Detect which cell encompasses the target text, then output its [X, Y] center coordinate. 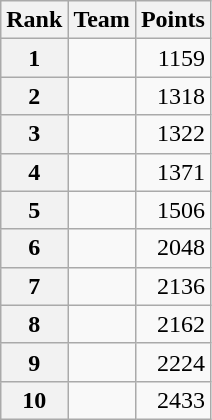
Team [102, 20]
2136 [172, 286]
8 [34, 324]
Points [172, 20]
1159 [172, 58]
1322 [172, 134]
10 [34, 400]
Rank [34, 20]
2162 [172, 324]
3 [34, 134]
1371 [172, 172]
2048 [172, 248]
9 [34, 362]
2224 [172, 362]
5 [34, 210]
7 [34, 286]
1506 [172, 210]
1 [34, 58]
6 [34, 248]
2433 [172, 400]
4 [34, 172]
2 [34, 96]
1318 [172, 96]
